Detect which cell encompasses the target text, then output its [x, y] center coordinate. 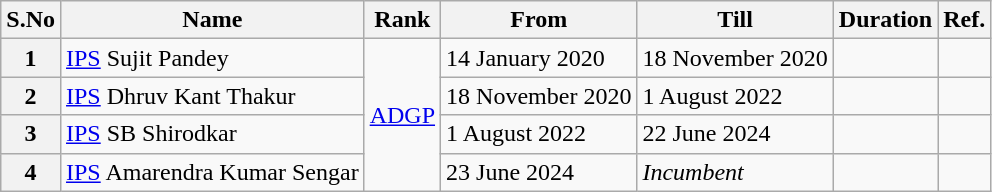
23 June 2024 [539, 172]
IPS Dhruv Kant Thakur [212, 96]
From [539, 20]
Duration [885, 20]
Rank [402, 20]
IPS Sujit Pandey [212, 58]
4 [31, 172]
14 January 2020 [539, 58]
Name [212, 20]
IPS SB Shirodkar [212, 134]
IPS Amarendra Kumar Sengar [212, 172]
1 [31, 58]
22 June 2024 [735, 134]
Incumbent [735, 172]
S.No [31, 20]
ADGP [402, 115]
Ref. [964, 20]
2 [31, 96]
Till [735, 20]
3 [31, 134]
